Return the [X, Y] coordinate for the center point of the cell that contains the specified text.  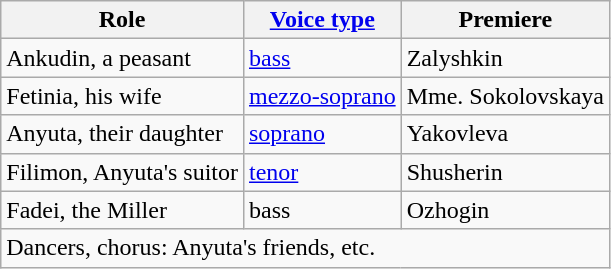
Anyuta, their daughter [122, 134]
tenor [322, 172]
Dancers, chorus: Anyuta's friends, etc. [306, 248]
mezzo-soprano [322, 96]
Role [122, 20]
Zalyshkin [505, 58]
Fadei, the Miller [122, 210]
Ozhogin [505, 210]
soprano [322, 134]
Shusherin [505, 172]
Premiere [505, 20]
Ankudin, a peasant [122, 58]
Yakovleva [505, 134]
Voice type [322, 20]
Filimon, Anyuta's suitor [122, 172]
Mme. Sokolovskaya [505, 96]
Fetinia, his wife [122, 96]
